Capture the cell that displays the provided text and extract its (x, y) central coordinate. 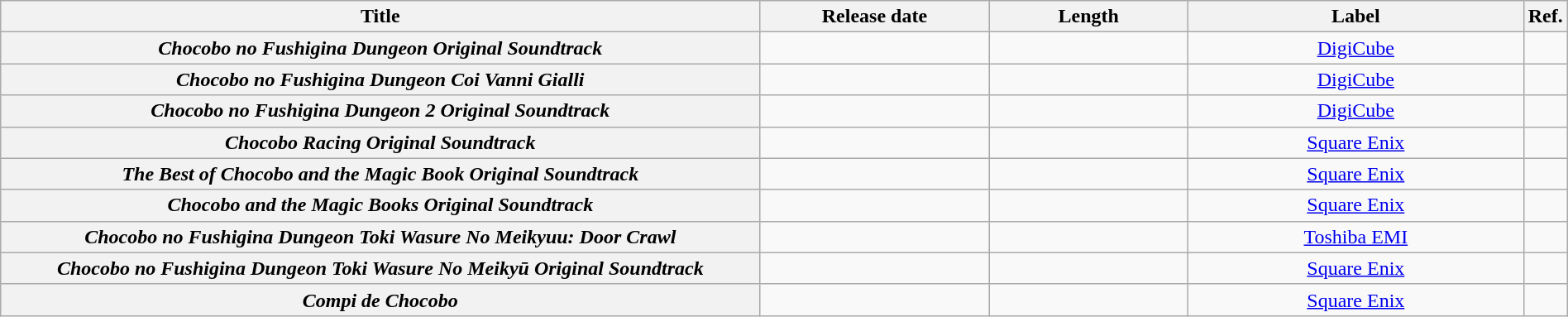
Chocobo no Fushigina Dungeon Coi Vanni Gialli (380, 79)
Chocobo no Fushigina Dungeon Original Soundtrack (380, 48)
Chocobo no Fushigina Dungeon Toki Wasure No Meikyū Original Soundtrack (380, 268)
Chocobo no Fushigina Dungeon 2 Original Soundtrack (380, 111)
Length (1088, 17)
Compi de Chocobo (380, 300)
Ref. (1545, 17)
Chocobo Racing Original Soundtrack (380, 142)
The Best of Chocobo and the Magic Book Original Soundtrack (380, 174)
Title (380, 17)
Label (1356, 17)
Toshiba EMI (1356, 237)
Chocobo no Fushigina Dungeon Toki Wasure No Meikyuu: Door Crawl (380, 237)
Chocobo and the Magic Books Original Soundtrack (380, 205)
Release date (875, 17)
